Return [x, y] of the center of cell containing provided text 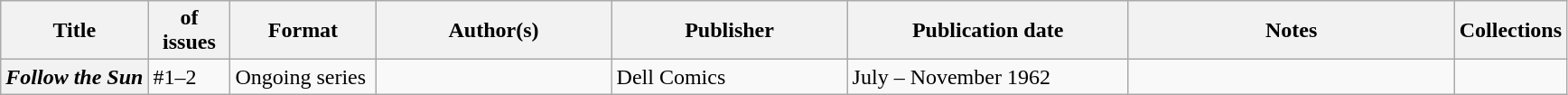
Author(s) [493, 31]
Notes [1292, 31]
Ongoing series [303, 77]
Follow the Sun [74, 77]
Publisher [730, 31]
Format [303, 31]
Title [74, 31]
Collections [1510, 31]
of issues [190, 31]
July – November 1962 [988, 77]
Publication date [988, 31]
Dell Comics [730, 77]
#1–2 [190, 77]
